Find where the given text appears and provide that cell's center as [X, Y] coordinate. 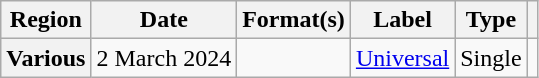
Format(s) [294, 20]
Various [46, 58]
Date [164, 20]
2 March 2024 [164, 58]
Region [46, 20]
Single [491, 58]
Label [402, 20]
Type [491, 20]
Universal [402, 58]
